Detect which cell encompasses the target text, then output its (x, y) center coordinate. 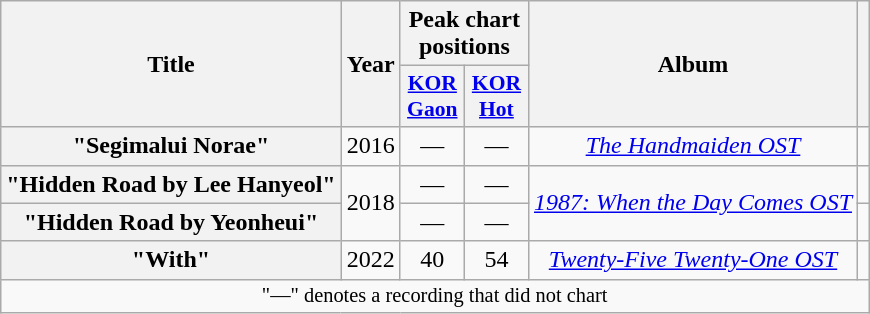
The Handmaiden OST (692, 146)
2016 (370, 146)
KORGaon (432, 96)
"Segimalui Norae" (171, 146)
54 (496, 260)
"—" denotes a recording that did not chart (435, 296)
KORHot (496, 96)
2018 (370, 203)
"Hidden Road by Lee Hanyeol" (171, 184)
Twenty-Five Twenty-One OST (692, 260)
2022 (370, 260)
"With" (171, 260)
"Hidden Road by Yeonheui" (171, 222)
Year (370, 64)
Title (171, 64)
40 (432, 260)
Album (692, 64)
1987: When the Day Comes OST (692, 203)
Peak chart positions (464, 34)
